Return [x, y] of the center of cell containing provided text 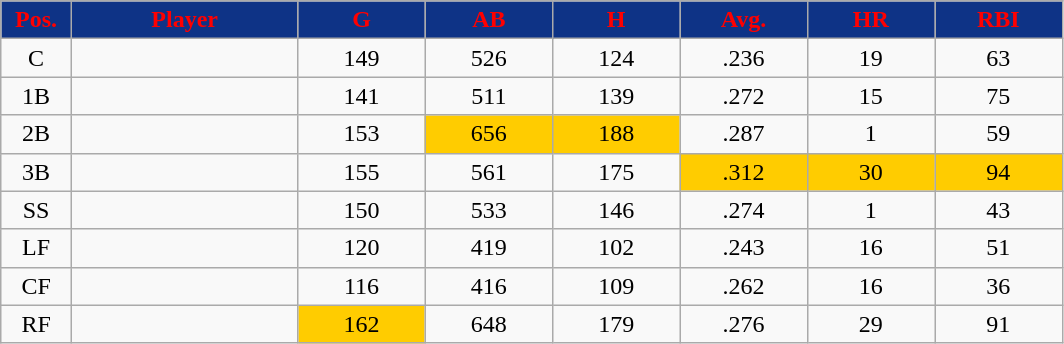
G [362, 20]
102 [616, 248]
75 [998, 96]
656 [488, 134]
175 [616, 172]
416 [488, 286]
Avg. [744, 20]
RF [36, 324]
63 [998, 58]
43 [998, 210]
36 [998, 286]
150 [362, 210]
155 [362, 172]
188 [616, 134]
153 [362, 134]
.262 [744, 286]
AB [488, 20]
3B [36, 172]
19 [870, 58]
Player [184, 20]
.312 [744, 172]
29 [870, 324]
2B [36, 134]
.276 [744, 324]
59 [998, 134]
CF [36, 286]
.236 [744, 58]
30 [870, 172]
561 [488, 172]
.243 [744, 248]
.287 [744, 134]
146 [616, 210]
149 [362, 58]
51 [998, 248]
124 [616, 58]
109 [616, 286]
SS [36, 210]
162 [362, 324]
C [36, 58]
120 [362, 248]
419 [488, 248]
116 [362, 286]
.272 [744, 96]
526 [488, 58]
LF [36, 248]
648 [488, 324]
HR [870, 20]
511 [488, 96]
139 [616, 96]
RBI [998, 20]
141 [362, 96]
94 [998, 172]
91 [998, 324]
H [616, 20]
533 [488, 210]
.274 [744, 210]
179 [616, 324]
15 [870, 96]
1B [36, 96]
Pos. [36, 20]
